Capture the cell that displays the provided text and extract its [x, y] central coordinate. 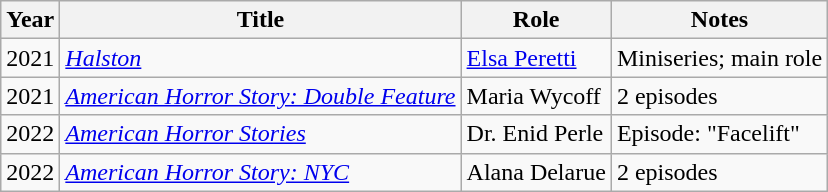
American Horror Story: Double Feature [260, 96]
Role [536, 20]
American Horror Story: NYC [260, 172]
Notes [719, 20]
Maria Wycoff [536, 96]
Title [260, 20]
Dr. Enid Perle [536, 134]
Year [30, 20]
Halston [260, 58]
Miniseries; main role [719, 58]
American Horror Stories [260, 134]
Alana Delarue [536, 172]
Elsa Peretti [536, 58]
Episode: "Facelift" [719, 134]
